Find where the given text appears and provide that cell's center as (X, Y) coordinate. 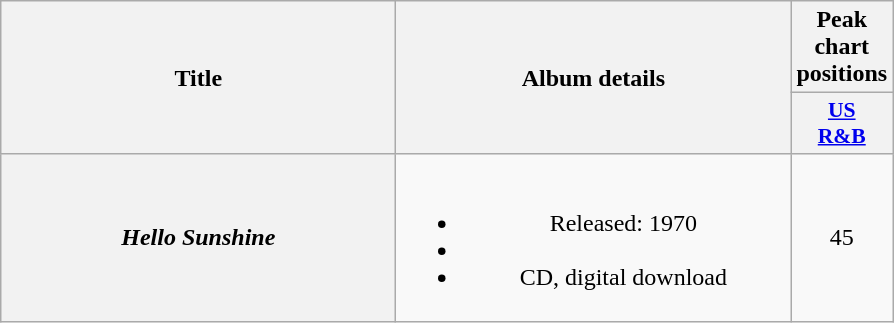
45 (842, 238)
Hello Sunshine (198, 238)
Released: 1970CD, digital download (594, 238)
Peak chart positions (842, 47)
Album details (594, 78)
USR&B (842, 124)
Title (198, 78)
